Output the [x, y] coordinate of the center of the cell containing the given text.  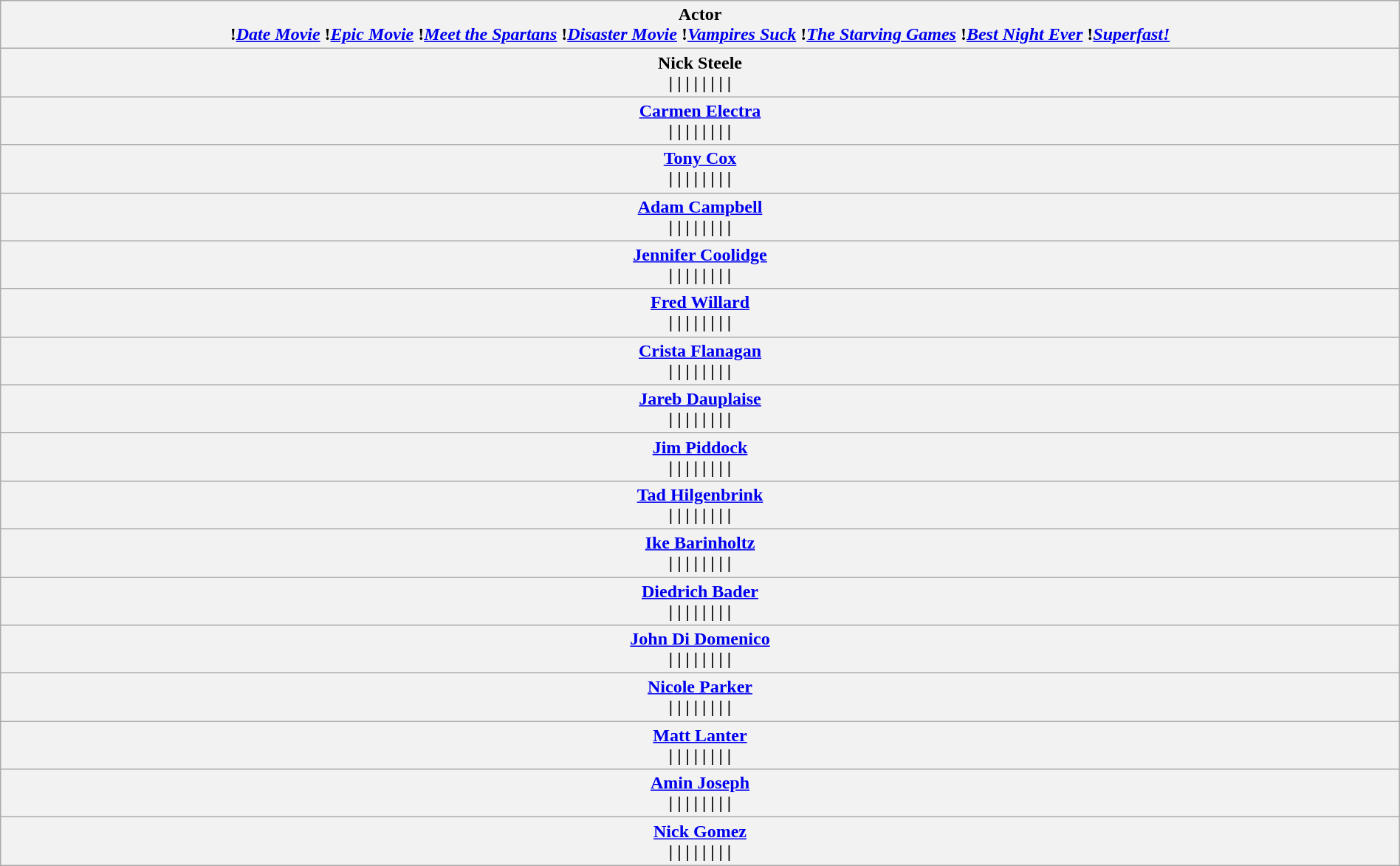
Nick Gomez| | | | | | | | [700, 842]
Matt Lanter| | | | | | | | [700, 746]
Tony Cox| | | | | | | | [700, 168]
Ike Barinholtz| | | | | | | | [700, 552]
Fred Willard| | | | | | | | [700, 313]
Nicole Parker| | | | | | | | [700, 697]
Carmen Electra| | | | | | | | [700, 121]
John Di Domenico| | | | | | | | [700, 650]
Jim Piddock| | | | | | | | [700, 456]
Diedrich Bader| | | | | | | | [700, 601]
Jareb Dauplaise| | | | | | | | [700, 409]
Actor!Date Movie !Epic Movie !Meet the Spartans !Disaster Movie !Vampires Suck !The Starving Games !Best Night Ever !Superfast! [700, 25]
Nick Steele| | | | | | | | [700, 72]
Amin Joseph| | | | | | | | [700, 793]
Tad Hilgenbrink| | | | | | | | [700, 505]
Jennifer Coolidge| | | | | | | | [700, 264]
Crista Flanagan| | | | | | | | [700, 360]
Adam Campbell| | | | | | | | [700, 217]
